Detect which cell encompasses the target text, then output its (X, Y) center coordinate. 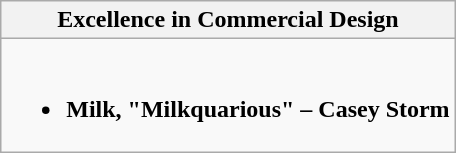
Milk, "Milkquarious" – Casey Storm (228, 96)
Excellence in Commercial Design (228, 20)
